Determine the [X, Y] coordinate at the center of the cell enclosing the given text.  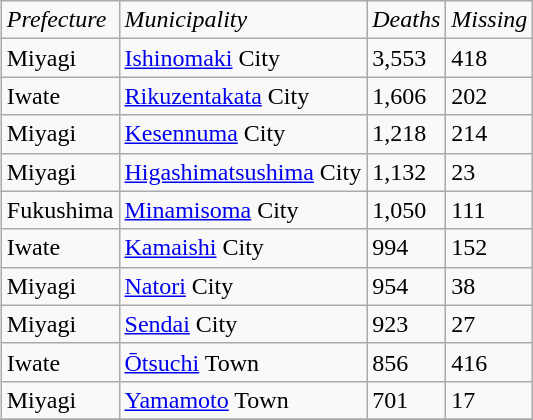
Municipality [243, 20]
Kesennuma City [243, 134]
1,218 [406, 134]
Ōtsuchi Town [243, 362]
Minamisoma City [243, 210]
38 [490, 286]
418 [490, 58]
416 [490, 362]
Kamaishi City [243, 248]
Rikuzentakata City [243, 96]
23 [490, 172]
17 [490, 400]
954 [406, 286]
Sendai City [243, 324]
Ishinomaki City [243, 58]
Higashimatsushima City [243, 172]
1,132 [406, 172]
923 [406, 324]
994 [406, 248]
27 [490, 324]
Prefecture [60, 20]
Natori City [243, 286]
Fukushima [60, 210]
3,553 [406, 58]
Deaths [406, 20]
Missing [490, 20]
Yamamoto Town [243, 400]
214 [490, 134]
111 [490, 210]
152 [490, 248]
202 [490, 96]
701 [406, 400]
856 [406, 362]
1,606 [406, 96]
1,050 [406, 210]
